Search for the cell housing the specified text and yield its (x, y) center coordinate. 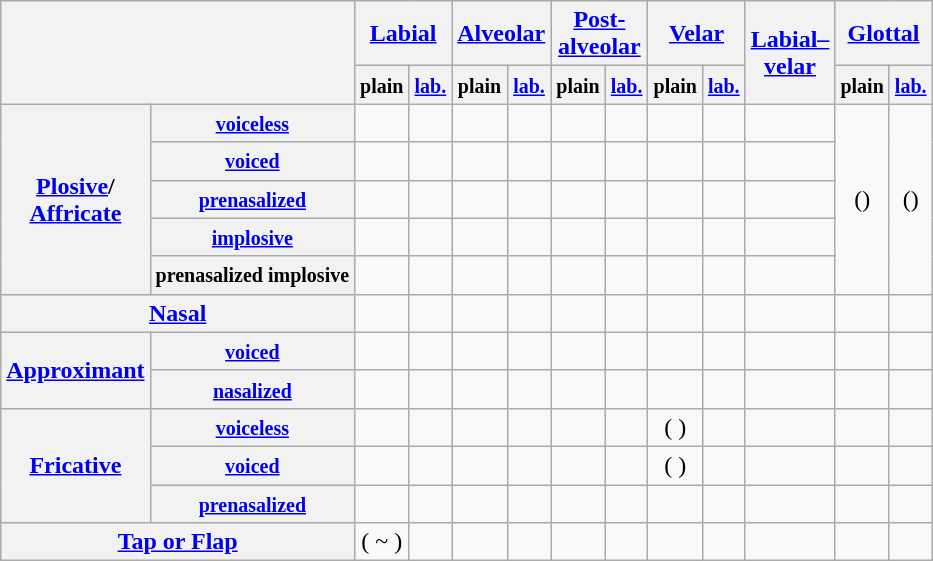
Alveolar (502, 34)
Approximant (76, 370)
( ~ ) (382, 542)
Fricative (76, 465)
Velar (696, 34)
prenasalized implosive (252, 275)
Tap or Flap (178, 542)
Plosive/Affricate (76, 199)
implosive (252, 237)
Labial–velar (790, 52)
Nasal (178, 313)
Labial (404, 34)
nasalized (252, 389)
Glottal (884, 34)
Post-alveolar (600, 34)
